Detect which cell encompasses the target text, then output its [X, Y] center coordinate. 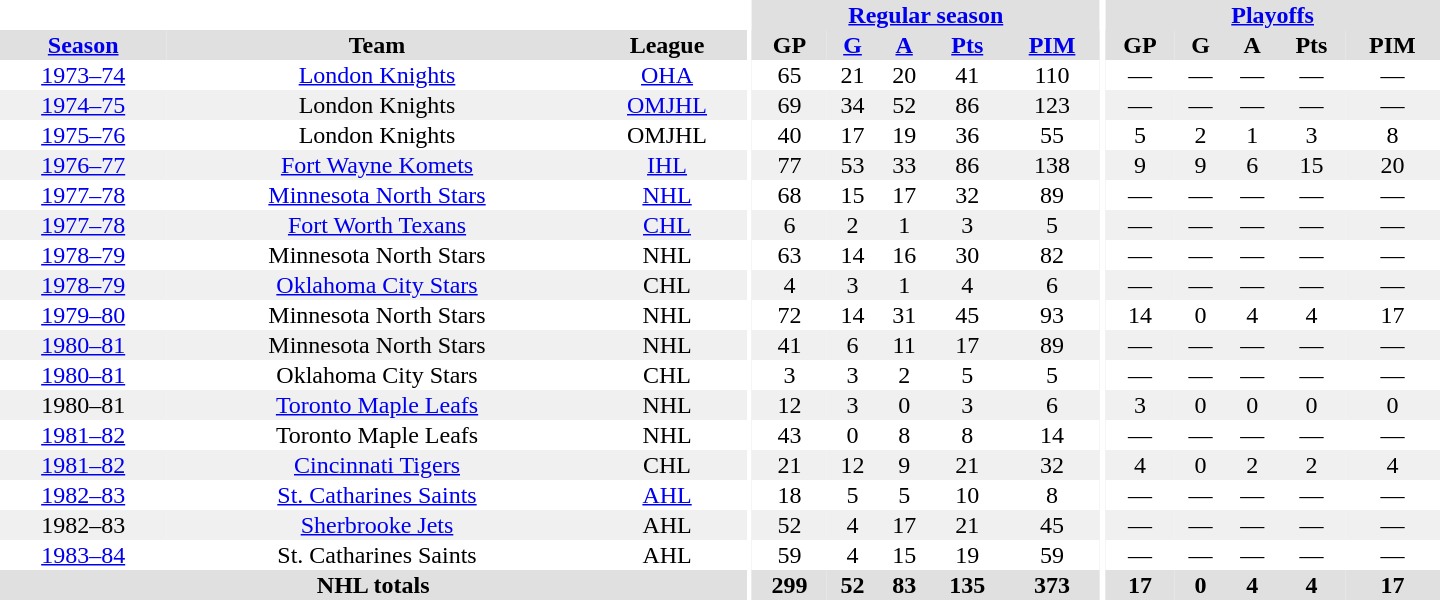
League [668, 45]
63 [790, 255]
299 [790, 585]
1973–74 [83, 75]
77 [790, 165]
NHL totals [373, 585]
Regular season [926, 15]
1979–80 [83, 315]
Team [376, 45]
18 [790, 495]
123 [1052, 105]
83 [904, 585]
Playoffs [1272, 15]
82 [1052, 255]
72 [790, 315]
16 [904, 255]
Fort Wayne Komets [376, 165]
34 [853, 105]
10 [968, 495]
Cincinnati Tigers [376, 465]
11 [904, 345]
40 [790, 135]
Season [83, 45]
93 [1052, 315]
135 [968, 585]
Fort Worth Texans [376, 225]
1983–84 [83, 555]
138 [1052, 165]
31 [904, 315]
OHA [668, 75]
65 [790, 75]
53 [853, 165]
1975–76 [83, 135]
IHL [668, 165]
33 [904, 165]
Sherbrooke Jets [376, 525]
43 [790, 435]
69 [790, 105]
1976–77 [83, 165]
36 [968, 135]
1974–75 [83, 105]
68 [790, 195]
30 [968, 255]
110 [1052, 75]
373 [1052, 585]
55 [1052, 135]
